Identify which cell holds the provided text, then report its (x, y) central coordinate. 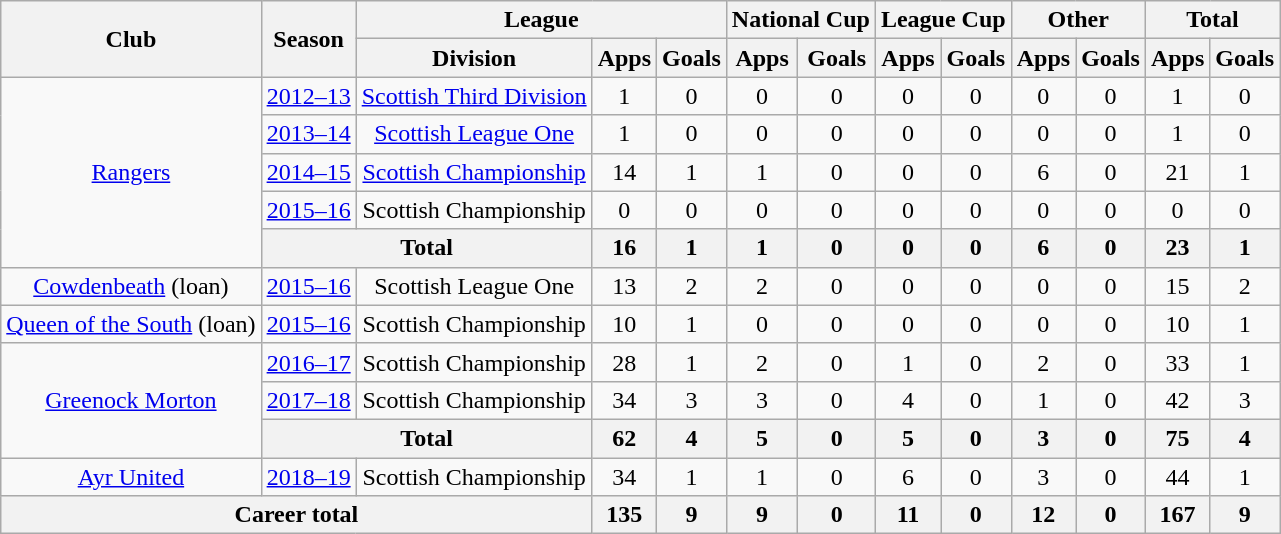
League Cup (943, 20)
Queen of the South (loan) (131, 324)
13 (624, 286)
42 (1177, 400)
15 (1177, 286)
Ayr United (131, 477)
Club (131, 39)
167 (1177, 515)
Cowdenbeath (loan) (131, 286)
12 (1043, 515)
2013–14 (308, 134)
Career total (296, 515)
League (541, 20)
Rangers (131, 172)
2012–13 (308, 96)
2014–15 (308, 172)
44 (1177, 477)
2018–19 (308, 477)
62 (624, 438)
11 (908, 515)
Greenock Morton (131, 400)
Other (1078, 20)
23 (1177, 248)
14 (624, 172)
33 (1177, 362)
2016–17 (308, 362)
135 (624, 515)
Scottish Third Division (474, 96)
2017–18 (308, 400)
Season (308, 39)
75 (1177, 438)
Division (474, 58)
16 (624, 248)
National Cup (800, 20)
28 (624, 362)
21 (1177, 172)
